Search for the cell housing the specified text and yield its [x, y] center coordinate. 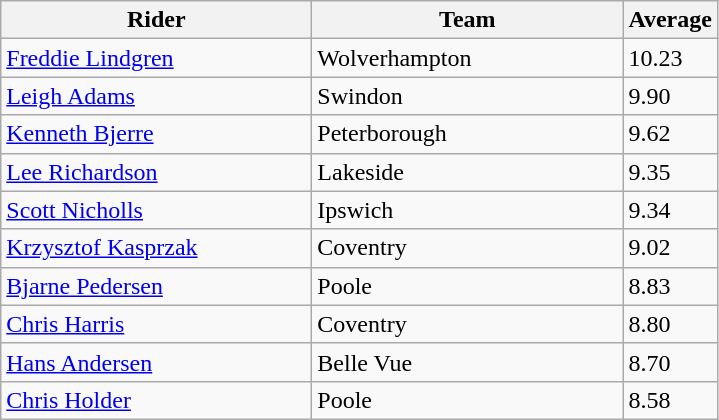
Freddie Lindgren [156, 58]
8.70 [670, 362]
Kenneth Bjerre [156, 134]
Lakeside [468, 172]
Wolverhampton [468, 58]
Average [670, 20]
8.58 [670, 400]
Peterborough [468, 134]
Hans Andersen [156, 362]
Scott Nicholls [156, 210]
Team [468, 20]
Leigh Adams [156, 96]
9.34 [670, 210]
Swindon [468, 96]
10.23 [670, 58]
8.83 [670, 286]
9.90 [670, 96]
9.35 [670, 172]
Bjarne Pedersen [156, 286]
Lee Richardson [156, 172]
Belle Vue [468, 362]
9.62 [670, 134]
Rider [156, 20]
Chris Harris [156, 324]
Ipswich [468, 210]
8.80 [670, 324]
Krzysztof Kasprzak [156, 248]
Chris Holder [156, 400]
9.02 [670, 248]
